Provide the (X, Y) coordinate of the cell's center where the given text is located.  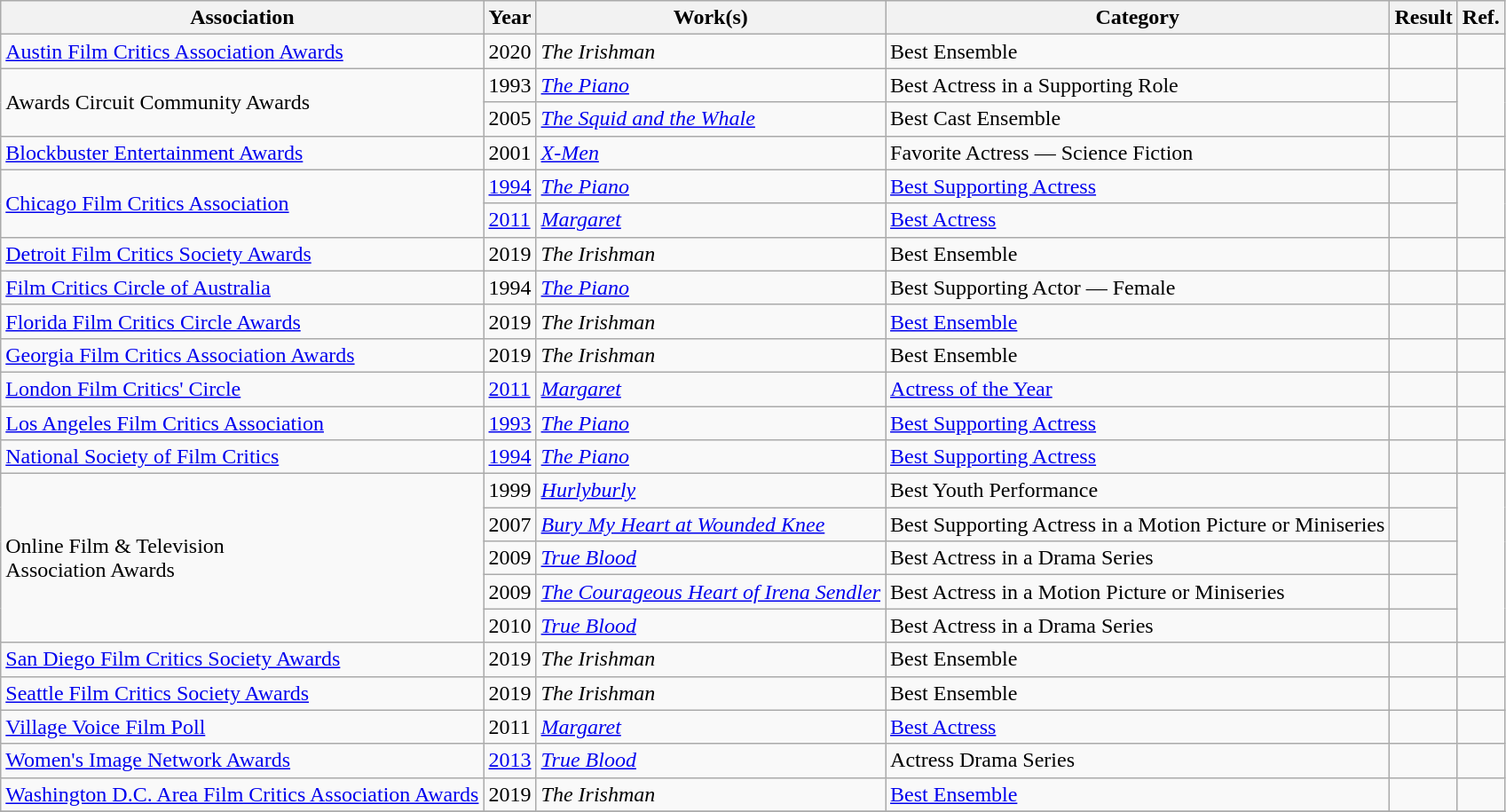
Austin Film Critics Association Awards (242, 51)
Ref. (1480, 18)
Actress Drama Series (1138, 761)
Village Voice Film Poll (242, 727)
2005 (509, 119)
Best Youth Performance (1138, 491)
Work(s) (710, 18)
Chicago Film Critics Association (242, 203)
X-Men (710, 153)
Los Angeles Film Critics Association (242, 423)
2020 (509, 51)
Best Cast Ensemble (1138, 119)
National Society of Film Critics (242, 457)
Florida Film Critics Circle Awards (242, 321)
Best Actress in a Supporting Role (1138, 85)
2007 (509, 524)
The Courageous Heart of Irena Sendler (710, 592)
2001 (509, 153)
2010 (509, 626)
Association (242, 18)
2013 (509, 761)
Result (1423, 18)
Best Supporting Actor — Female (1138, 288)
London Film Critics' Circle (242, 389)
Best Actress in a Motion Picture or Miniseries (1138, 592)
Online Film & Television Association Awards (242, 558)
Bury My Heart at Wounded Knee (710, 524)
Women's Image Network Awards (242, 761)
Detroit Film Critics Society Awards (242, 254)
Film Critics Circle of Australia (242, 288)
Best Supporting Actress in a Motion Picture or Miniseries (1138, 524)
Actress of the Year (1138, 389)
Blockbuster Entertainment Awards (242, 153)
Category (1138, 18)
San Diego Film Critics Society Awards (242, 659)
Georgia Film Critics Association Awards (242, 355)
Seattle Film Critics Society Awards (242, 693)
1999 (509, 491)
Hurlyburly (710, 491)
Awards Circuit Community Awards (242, 102)
Year (509, 18)
Washington D.C. Area Film Critics Association Awards (242, 794)
The Squid and the Whale (710, 119)
Favorite Actress — Science Fiction (1138, 153)
